Identify which cell holds the provided text, then report its [x, y] central coordinate. 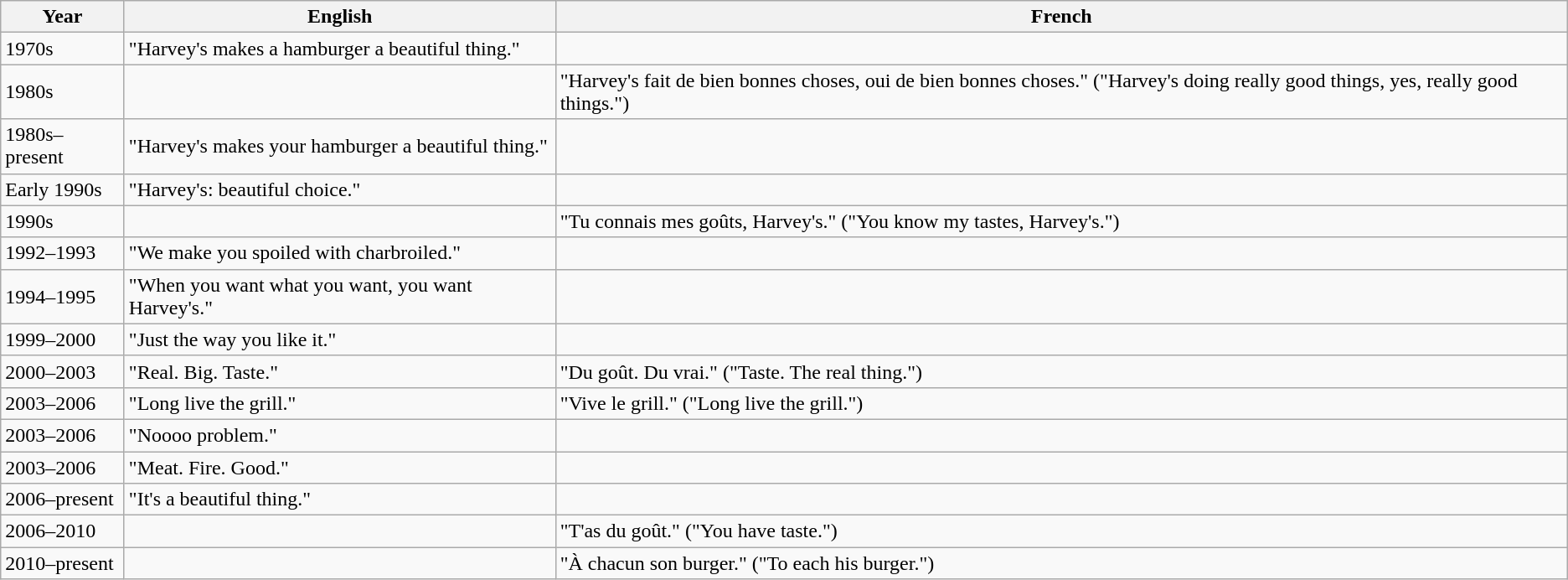
2000–2003 [63, 371]
"Harvey's makes your hamburger a beautiful thing." [340, 146]
Year [63, 17]
"When you want what you want, you want Harvey's." [340, 297]
2006–2010 [63, 531]
"Harvey's fait de bien bonnes choses, oui de bien bonnes choses." ("Harvey's doing really good things, yes, really good things.") [1061, 92]
"Noooo problem." [340, 435]
"Harvey's: beautiful choice." [340, 189]
Early 1990s [63, 189]
"We make you spoiled with charbroiled." [340, 253]
"Vive le grill." ("Long live the grill.") [1061, 403]
"T'as du goût." ("You have taste.") [1061, 531]
"Meat. Fire. Good." [340, 467]
"À chacun son burger." ("To each his burger.") [1061, 563]
1970s [63, 49]
French [1061, 17]
1994–1995 [63, 297]
1992–1993 [63, 253]
"Harvey's makes a hamburger a beautiful thing." [340, 49]
1990s [63, 221]
2006–present [63, 500]
"Long live the grill." [340, 403]
1980s–present [63, 146]
"It's a beautiful thing." [340, 500]
"Just the way you like it." [340, 339]
English [340, 17]
"Real. Big. Taste." [340, 371]
2010–present [63, 563]
1999–2000 [63, 339]
"Du goût. Du vrai." ("Taste. The real thing.") [1061, 371]
"Tu connais mes goûts, Harvey's." ("You know my tastes, Harvey's.") [1061, 221]
1980s [63, 92]
